Capture the cell that displays the provided text and extract its (X, Y) central coordinate. 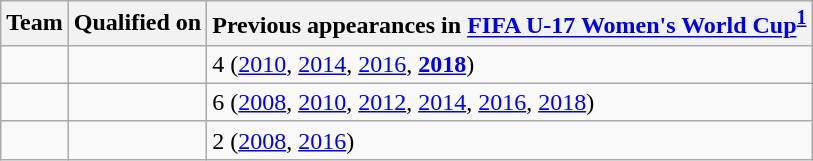
2 (2008, 2016) (510, 140)
6 (2008, 2010, 2012, 2014, 2016, 2018) (510, 102)
Team (35, 24)
Previous appearances in FIFA U-17 Women's World Cup1 (510, 24)
Qualified on (137, 24)
4 (2010, 2014, 2016, 2018) (510, 64)
